Capture the cell that displays the provided text and extract its [X, Y] central coordinate. 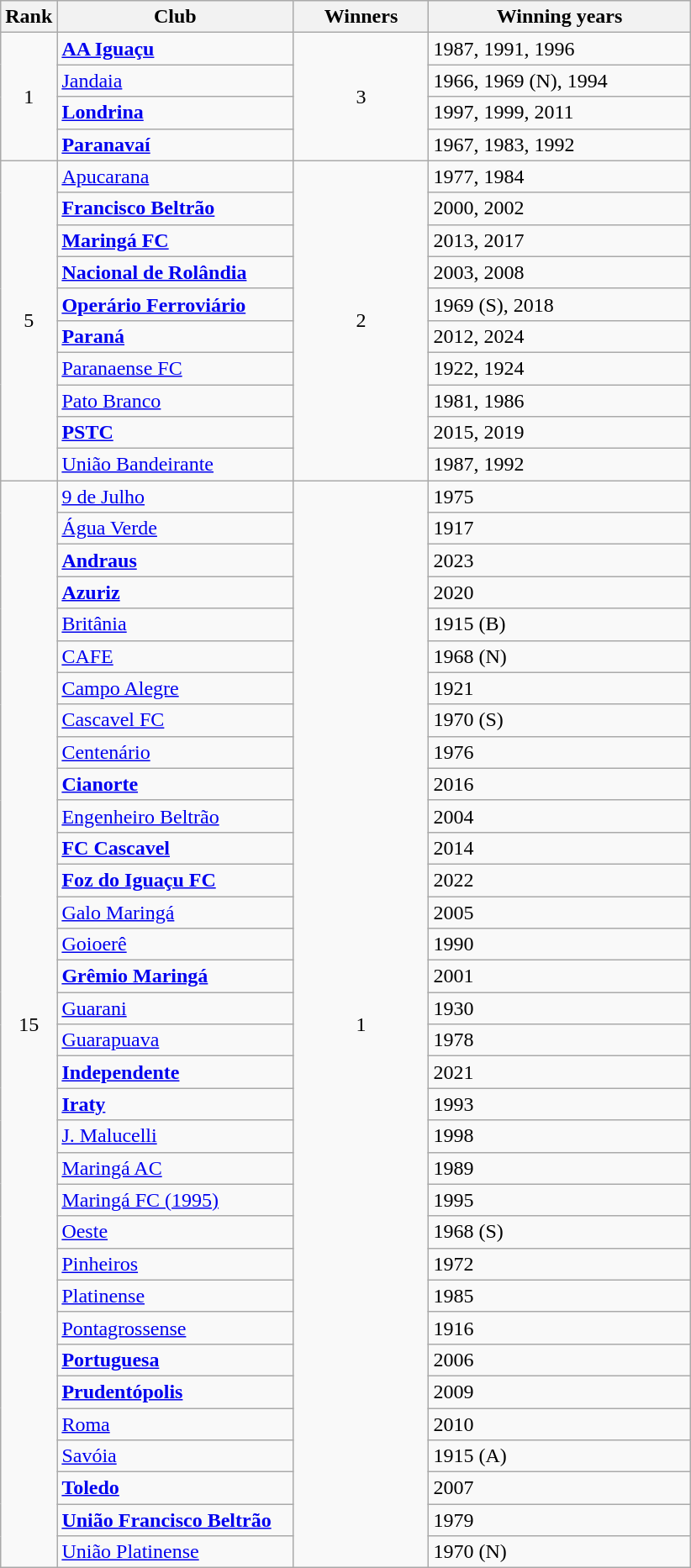
1979 [560, 1520]
1967, 1983, 1992 [560, 145]
1995 [560, 1200]
1977, 1984 [560, 176]
1990 [560, 944]
Independente [175, 1072]
2013, 2017 [560, 240]
2021 [560, 1072]
1930 [560, 1008]
Nacional de Rolândia [175, 272]
Foz do Iguaçu FC [175, 880]
1981, 1986 [560, 401]
Francisco Beltrão [175, 208]
5 [29, 321]
15 [29, 1024]
Água Verde [175, 529]
3 [361, 97]
1989 [560, 1168]
2001 [560, 976]
2009 [560, 1392]
Cianorte [175, 784]
Oeste [175, 1232]
Paraná [175, 336]
Pontagrossense [175, 1328]
Pato Branco [175, 401]
Club [175, 17]
2006 [560, 1360]
Londrina [175, 113]
1993 [560, 1104]
1915 (A) [560, 1456]
1975 [560, 497]
União Bandeirante [175, 465]
1976 [560, 752]
Goioerê [175, 944]
2023 [560, 560]
1922, 1924 [560, 368]
1917 [560, 529]
2000, 2002 [560, 208]
Apucarana [175, 176]
Savóia [175, 1456]
Britânia [175, 624]
Maringá FC [175, 240]
Platinense [175, 1296]
Pinheiros [175, 1264]
J. Malucelli [175, 1136]
2015, 2019 [560, 433]
2022 [560, 880]
Operário Ferroviário [175, 304]
Paranavaí [175, 145]
9 de Julho [175, 497]
1972 [560, 1264]
Grêmio Maringá [175, 976]
2005 [560, 912]
2014 [560, 848]
Portuguesa [175, 1360]
2007 [560, 1488]
2020 [560, 592]
AA Iguaçu [175, 49]
1968 (N) [560, 656]
1978 [560, 1040]
Roma [175, 1424]
1970 (S) [560, 720]
1921 [560, 688]
Engenheiro Beltrão [175, 816]
Azuriz [175, 592]
Jandaia [175, 81]
Paranaense FC [175, 368]
Iraty [175, 1104]
CAFE [175, 656]
FC Cascavel [175, 848]
Campo Alegre [175, 688]
Centenário [175, 752]
2012, 2024 [560, 336]
1998 [560, 1136]
1985 [560, 1296]
1970 (N) [560, 1552]
Maringá AC [175, 1168]
Andraus [175, 560]
Maringá FC (1995) [175, 1200]
Guarapuava [175, 1040]
2010 [560, 1424]
Toledo [175, 1488]
2016 [560, 784]
Galo Maringá [175, 912]
Winners [361, 17]
2004 [560, 816]
Rank [29, 17]
1915 (B) [560, 624]
2 [361, 321]
Cascavel FC [175, 720]
PSTC [175, 433]
1968 (S) [560, 1232]
1987, 1992 [560, 465]
1966, 1969 (N), 1994 [560, 81]
1987, 1991, 1996 [560, 49]
1969 (S), 2018 [560, 304]
Guarani [175, 1008]
Prudentópolis [175, 1392]
Winning years [560, 17]
União Francisco Beltrão [175, 1520]
2003, 2008 [560, 272]
1997, 1999, 2011 [560, 113]
União Platinense [175, 1552]
1916 [560, 1328]
